From the cell containing the given text, extract its center point as (X, Y) coordinate. 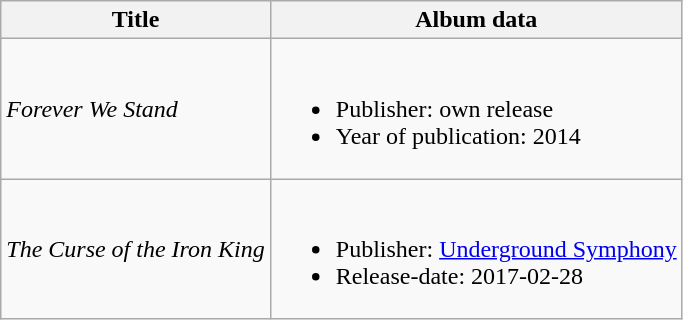
Title (136, 20)
Forever We Stand (136, 109)
Album data (476, 20)
The Curse of the Iron King (136, 249)
Publisher: own releaseYear of publication: 2014 (476, 109)
Publisher: Underground SymphonyRelease-date: 2017-02-28 (476, 249)
